Return the (X, Y) coordinate for the center point of the cell that contains the specified text.  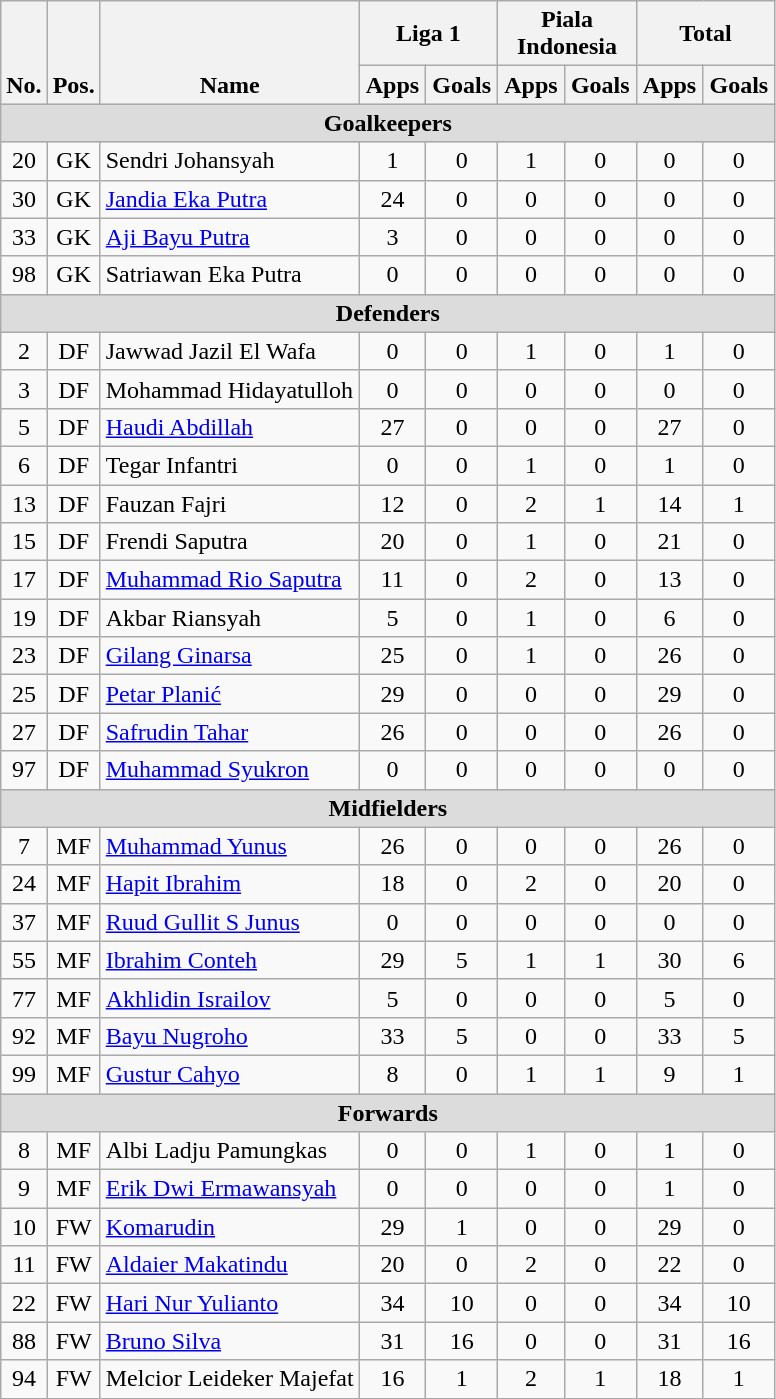
Frendi Saputra (230, 542)
Mohammad Hidayatulloh (230, 389)
Hapit Ibrahim (230, 884)
Akhlidin Israilov (230, 998)
Gustur Cahyo (230, 1074)
Name (230, 52)
Petar Planić (230, 694)
Muhammad Syukron (230, 770)
Aji Bayu Putra (230, 237)
94 (24, 1379)
Bayu Nugroho (230, 1036)
Defenders (388, 313)
Safrudin Tahar (230, 732)
37 (24, 922)
Muhammad Rio Saputra (230, 580)
7 (24, 846)
92 (24, 1036)
15 (24, 542)
Fauzan Fajri (230, 503)
Ruud Gullit S Junus (230, 922)
19 (24, 618)
21 (670, 542)
Bruno Silva (230, 1341)
Goalkeepers (388, 123)
14 (670, 503)
Komarudin (230, 1227)
Midfielders (388, 808)
Ibrahim Conteh (230, 960)
Piala Indonesia (568, 34)
97 (24, 770)
Liga 1 (428, 34)
Albi Ladju Pamungkas (230, 1151)
Total (706, 34)
Jandia Eka Putra (230, 199)
Satriawan Eka Putra (230, 275)
98 (24, 275)
Erik Dwi Ermawansyah (230, 1189)
Forwards (388, 1113)
Akbar Riansyah (230, 618)
Aldaier Makatindu (230, 1265)
55 (24, 960)
Gilang Ginarsa (230, 656)
17 (24, 580)
88 (24, 1341)
Muhammad Yunus (230, 846)
23 (24, 656)
Sendri Johansyah (230, 161)
No. (24, 52)
Tegar Infantri (230, 465)
Melcior Leideker Majefat (230, 1379)
99 (24, 1074)
Jawwad Jazil El Wafa (230, 351)
77 (24, 998)
12 (392, 503)
Pos. (74, 52)
Hari Nur Yulianto (230, 1303)
Haudi Abdillah (230, 427)
